From the cell containing the given text, extract its center point as [x, y] coordinate. 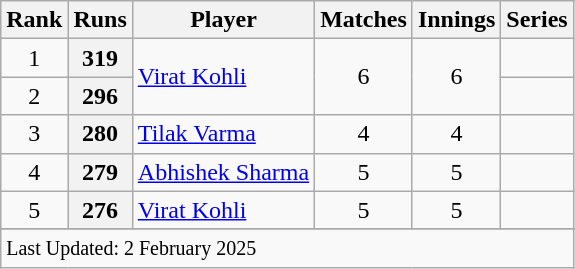
280 [100, 134]
Last Updated: 2 February 2025 [287, 248]
Rank [34, 20]
2 [34, 96]
Abhishek Sharma [223, 172]
319 [100, 58]
1 [34, 58]
Innings [456, 20]
Tilak Varma [223, 134]
Series [537, 20]
296 [100, 96]
Runs [100, 20]
Matches [364, 20]
279 [100, 172]
Player [223, 20]
3 [34, 134]
276 [100, 210]
